Provide the [x, y] coordinate of the cell's center where the given text is located.  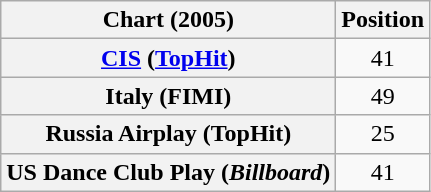
CIS (TopHit) [168, 58]
US Dance Club Play (Billboard) [168, 172]
Chart (2005) [168, 20]
Russia Airplay (TopHit) [168, 134]
25 [383, 134]
49 [383, 96]
Italy (FIMI) [168, 96]
Position [383, 20]
